Scan for the cell matching the given text and deliver its [x, y] coordinate at center. 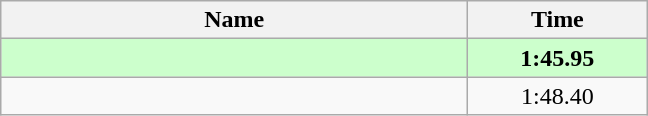
Time [558, 20]
1:48.40 [558, 96]
Name [234, 20]
1:45.95 [558, 58]
